Identify which cell holds the provided text, then report its [x, y] central coordinate. 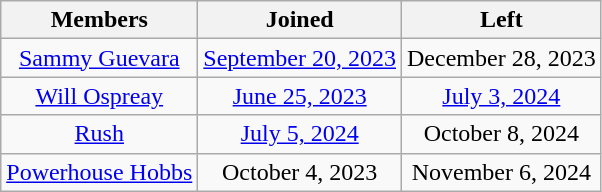
Powerhouse Hobbs [100, 172]
Rush [100, 134]
October 8, 2024 [502, 134]
July 3, 2024 [502, 96]
Joined [300, 20]
November 6, 2024 [502, 172]
June 25, 2023 [300, 96]
Sammy Guevara [100, 58]
Members [100, 20]
Will Ospreay [100, 96]
October 4, 2023 [300, 172]
July 5, 2024 [300, 134]
December 28, 2023 [502, 58]
Left [502, 20]
September 20, 2023 [300, 58]
